Scan for the cell matching the given text and deliver its (x, y) coordinate at center. 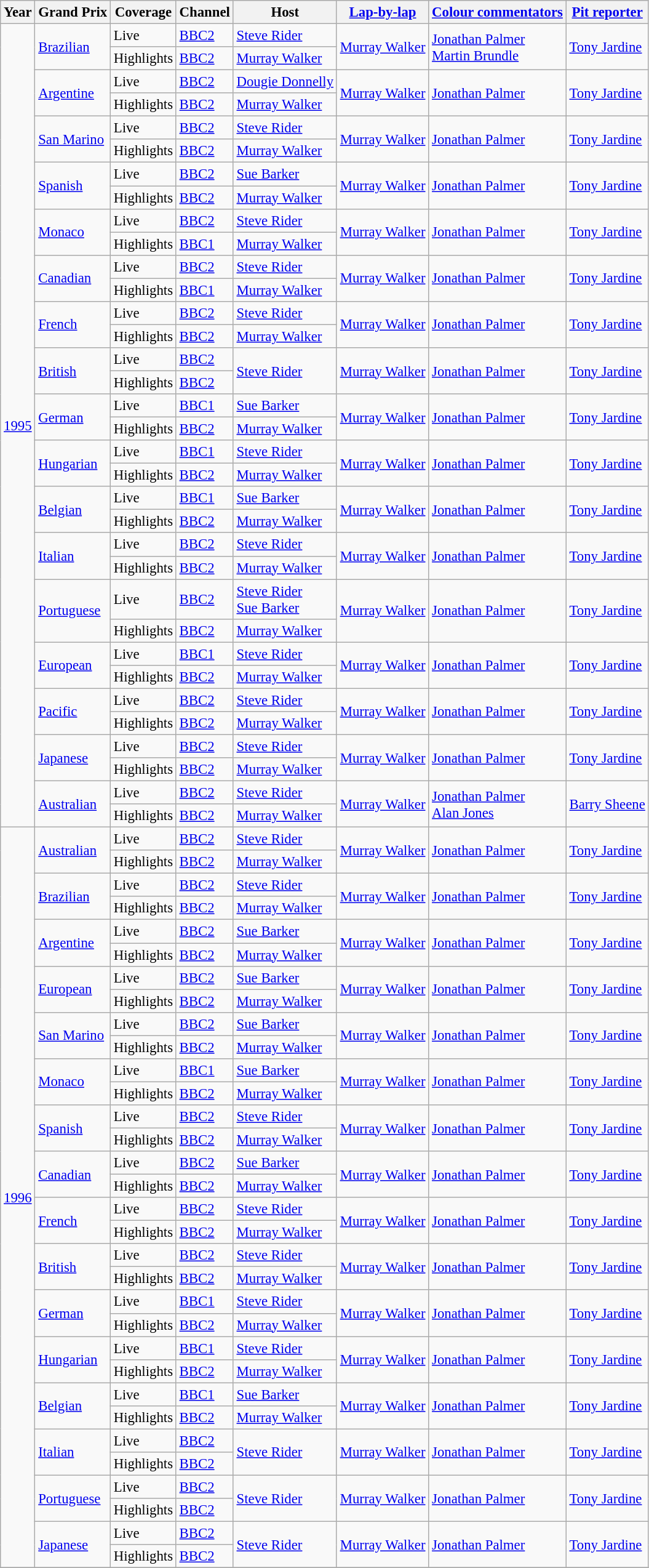
1995 (18, 426)
Lap-by-lap (383, 12)
Pacific (73, 712)
Jonathan Palmer Martin Brundle (497, 47)
Host (285, 12)
1996 (18, 1198)
Barry Sheene (607, 804)
Steve Rider Sue Barker (285, 600)
Grand Prix (73, 12)
Pit reporter (607, 12)
Colour commentators (497, 12)
Coverage (144, 12)
Dougie Donnelly (285, 82)
Jonathan Palmer Alan Jones (497, 804)
Channel (204, 12)
Year (18, 12)
